Search for the cell housing the specified text and yield its (x, y) center coordinate. 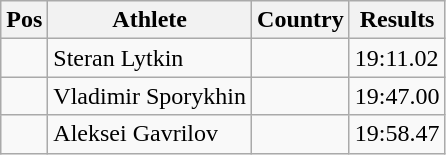
Aleksei Gavrilov (150, 134)
Steran Lytkin (150, 58)
Country (301, 20)
19:47.00 (397, 96)
Results (397, 20)
Vladimir Sporykhin (150, 96)
Athlete (150, 20)
Pos (24, 20)
19:11.02 (397, 58)
19:58.47 (397, 134)
